Scan for the cell matching the given text and deliver its [X, Y] coordinate at center. 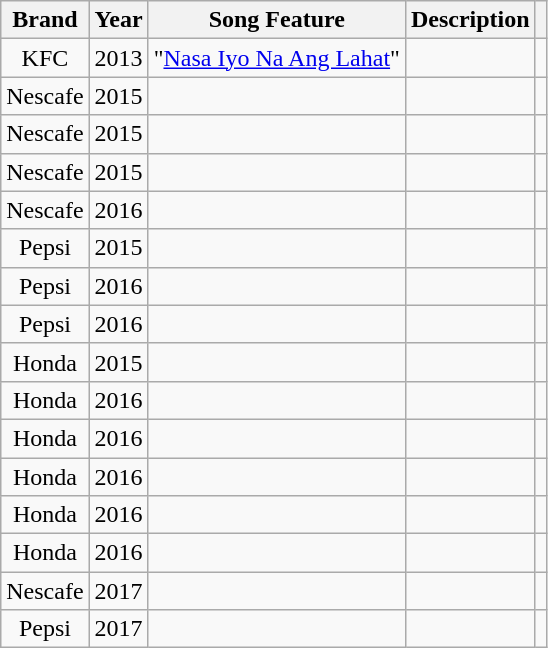
Song Feature [276, 20]
Year [118, 20]
Description [470, 20]
Brand [45, 20]
2013 [118, 58]
"Nasa Iyo Na Ang Lahat" [276, 58]
KFC [45, 58]
